Extract the (X, Y) coordinate from the center of the cell holding the provided text.  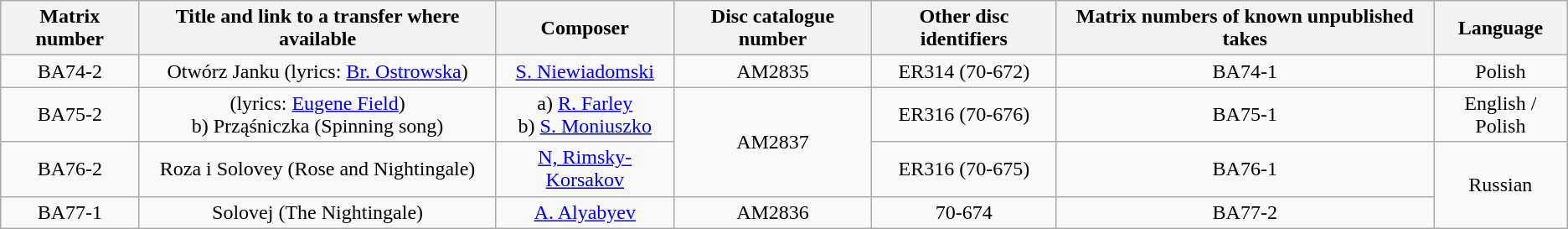
A. Alyabyev (585, 212)
Title and link to a transfer where available (317, 29)
ER314 (70-672) (964, 71)
BA74-2 (70, 71)
Matrix numbers of known unpublished takes (1245, 29)
Matrix number (70, 29)
BA77-1 (70, 212)
AM2836 (772, 212)
N, Rimsky-Korsakov (585, 169)
Composer (585, 29)
BA74-1 (1245, 71)
Other disc identifiers (964, 29)
BA76-1 (1245, 169)
ER316 (70-676) (964, 114)
Otwórz Janku (lyrics: Br. Ostrowska) (317, 71)
70-674 (964, 212)
BA77-2 (1245, 212)
Solovej (The Nightingale) (317, 212)
Polish (1501, 71)
BA75-2 (70, 114)
AM2835 (772, 71)
BA75-1 (1245, 114)
Russian (1501, 185)
English / Polish (1501, 114)
Roza i Solovey (Rose and Nightingale) (317, 169)
(lyrics: Eugene Field)b) Prząśniczka (Spinning song) (317, 114)
ER316 (70-675) (964, 169)
BA76-2 (70, 169)
Disc catalogue number (772, 29)
AM2837 (772, 142)
Language (1501, 29)
S. Niewiadomski (585, 71)
a) R. Farleyb) S. Moniuszko (585, 114)
